Pinpoint the cell where the given text exists, returning its (x, y) midpoint coordinate. 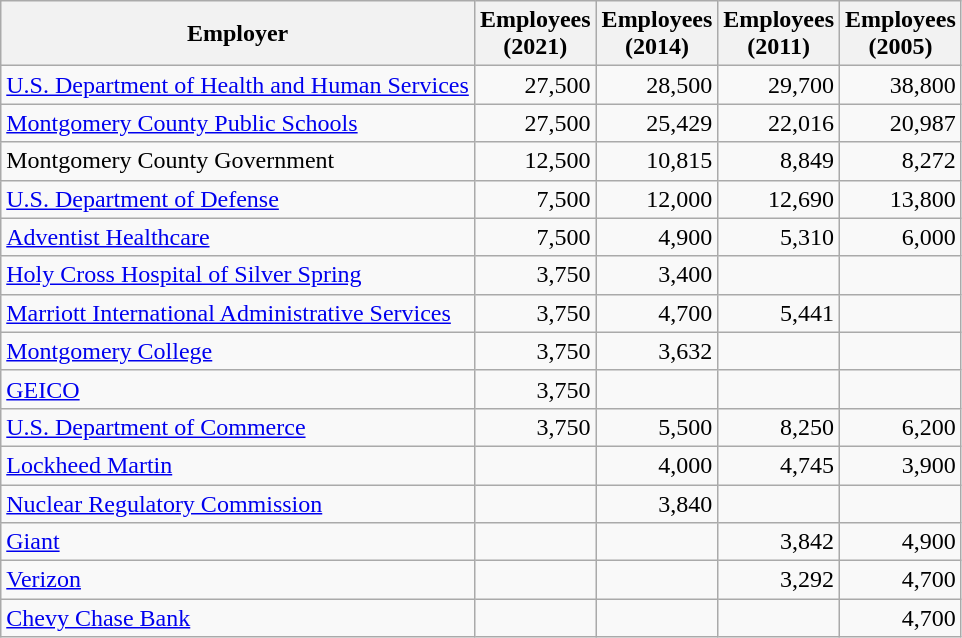
Employees(2011) (779, 34)
4,000 (657, 465)
8,250 (779, 427)
12,690 (779, 199)
Montgomery County Government (238, 161)
6,200 (901, 427)
5,441 (779, 313)
5,310 (779, 237)
10,815 (657, 161)
U.S. Department of Commerce (238, 427)
Employer (238, 34)
13,800 (901, 199)
3,840 (657, 503)
Montgomery College (238, 351)
8,272 (901, 161)
Chevy Chase Bank (238, 618)
4,745 (779, 465)
Lockheed Martin (238, 465)
20,987 (901, 123)
5,500 (657, 427)
Giant (238, 542)
38,800 (901, 85)
U.S. Department of Health and Human Services (238, 85)
Employees(2014) (657, 34)
3,842 (779, 542)
U.S. Department of Defense (238, 199)
28,500 (657, 85)
3,292 (779, 580)
6,000 (901, 237)
3,632 (657, 351)
Marriott International Administrative Services (238, 313)
3,900 (901, 465)
Employees(2005) (901, 34)
12,500 (535, 161)
Adventist Healthcare (238, 237)
12,000 (657, 199)
25,429 (657, 123)
Holy Cross Hospital of Silver Spring (238, 275)
3,400 (657, 275)
Verizon (238, 580)
Employees(2021) (535, 34)
Montgomery County Public Schools (238, 123)
29,700 (779, 85)
GEICO (238, 389)
8,849 (779, 161)
Nuclear Regulatory Commission (238, 503)
22,016 (779, 123)
